Provide the (X, Y) coordinate of the cell's center where the given text is located.  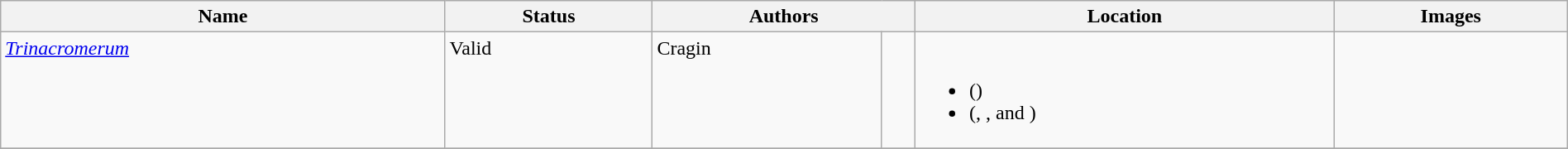
Trinacromerum (223, 90)
Name (223, 17)
Status (549, 17)
Images (1451, 17)
() (, , and ) (1125, 90)
Authors (784, 17)
Cragin (767, 90)
Valid (549, 90)
Location (1125, 17)
